Return (X, Y) of the center of cell containing provided text 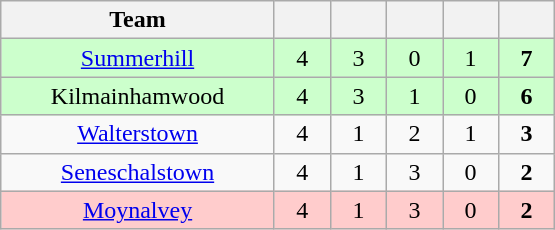
Walterstown (138, 134)
Moynalvey (138, 210)
7 (527, 58)
6 (527, 96)
Team (138, 20)
Summerhill (138, 58)
Seneschalstown (138, 172)
Kilmainhamwood (138, 96)
